Identify which cell holds the provided text, then report its [x, y] central coordinate. 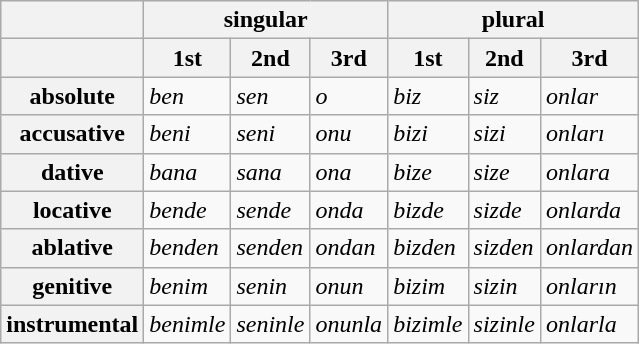
singular [266, 20]
sizi [504, 134]
benimle [188, 324]
bana [188, 172]
sende [270, 210]
onda [349, 210]
senden [270, 248]
bizi [428, 134]
sizden [504, 248]
ondan [349, 248]
absolute [72, 96]
seni [270, 134]
benden [188, 248]
senin [270, 286]
siz [504, 96]
onu [349, 134]
sizinle [504, 324]
sizin [504, 286]
genitive [72, 286]
bize [428, 172]
onlardan [589, 248]
onların [589, 286]
instrumental [72, 324]
dative [72, 172]
onlarla [589, 324]
plural [514, 20]
seninle [270, 324]
o [349, 96]
bizimle [428, 324]
onlara [589, 172]
biz [428, 96]
ben [188, 96]
sana [270, 172]
benim [188, 286]
onunla [349, 324]
onun [349, 286]
accusative [72, 134]
beni [188, 134]
bizden [428, 248]
ablative [72, 248]
onlarda [589, 210]
ona [349, 172]
bende [188, 210]
sizde [504, 210]
locative [72, 210]
onlar [589, 96]
size [504, 172]
bizde [428, 210]
onları [589, 134]
bizim [428, 286]
sen [270, 96]
